Capture the cell that displays the provided text and extract its [X, Y] central coordinate. 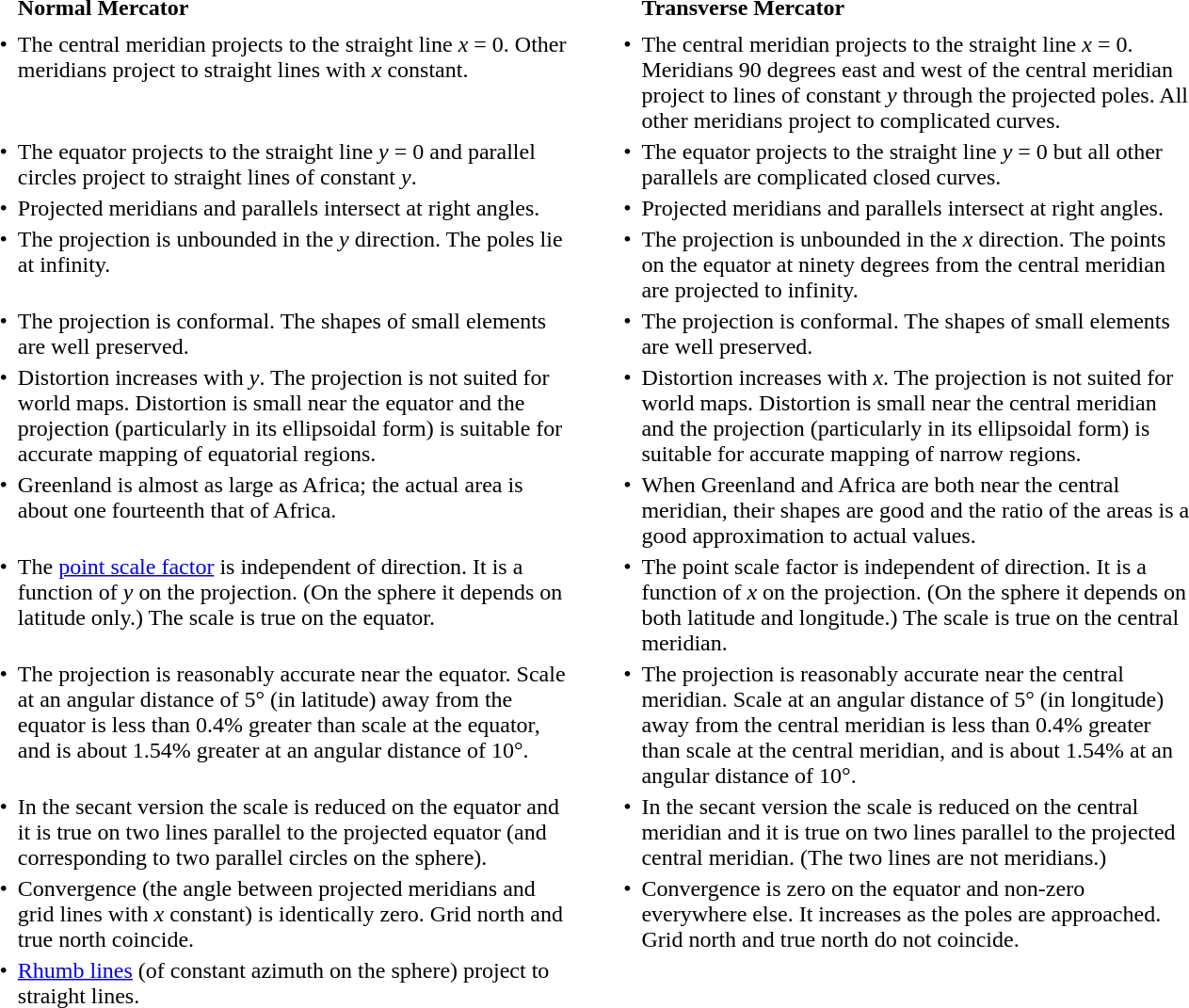
The central meridian projects to the straight line x = 0. Other meridians project to straight lines with x constant. [293, 83]
Convergence (the angle between projected meridians and grid lines with x constant) is identically zero. Grid north and true north coincide. [293, 914]
The projection is unbounded in the y direction. The poles lie at infinity. [293, 264]
Projected meridians and parallels intersect at right angles. [293, 208]
Greenland is almost as large as Africa; the actual area is about one fourteenth that of Africa. [293, 510]
The projection is conformal. The shapes of small elements are well preserved. [293, 333]
The equator projects to the straight line y = 0 and parallel circles project to straight lines of constant y. [293, 164]
